Find where the given text appears and provide that cell's center as [X, Y] coordinate. 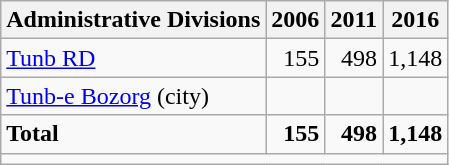
Administrative Divisions [134, 20]
2011 [354, 20]
2006 [296, 20]
Tunb RD [134, 58]
Total [134, 134]
2016 [416, 20]
Tunb-e Bozorg (city) [134, 96]
